Locate the cell with the specified text and output its [x, y] center coordinate. 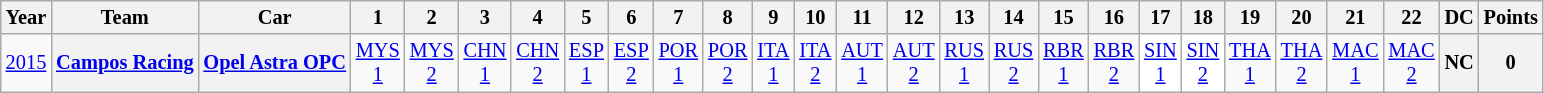
21 [1355, 17]
CHN1 [486, 63]
8 [728, 17]
13 [964, 17]
RUS2 [1014, 63]
18 [1204, 17]
11 [862, 17]
1 [378, 17]
2015 [26, 63]
ITA1 [773, 63]
Team [124, 17]
MYS2 [432, 63]
AUT2 [914, 63]
RBR1 [1063, 63]
CHN2 [538, 63]
Opel Astra OPC [274, 63]
MYS1 [378, 63]
ESP2 [632, 63]
ESP1 [586, 63]
THA1 [1250, 63]
17 [1160, 17]
20 [1302, 17]
SIN1 [1160, 63]
16 [1114, 17]
RBR2 [1114, 63]
5 [586, 17]
6 [632, 17]
ITA2 [815, 63]
15 [1063, 17]
THA2 [1302, 63]
POR2 [728, 63]
AUT1 [862, 63]
10 [815, 17]
SIN2 [1204, 63]
MAC2 [1411, 63]
NC [1460, 63]
7 [678, 17]
9 [773, 17]
Year [26, 17]
MAC1 [1355, 63]
RUS1 [964, 63]
Points [1511, 17]
Campos Racing [124, 63]
22 [1411, 17]
14 [1014, 17]
2 [432, 17]
4 [538, 17]
3 [486, 17]
DC [1460, 17]
12 [914, 17]
POR1 [678, 63]
Car [274, 17]
0 [1511, 63]
19 [1250, 17]
